Extract the (X, Y) coordinate from the center of the cell holding the provided text.  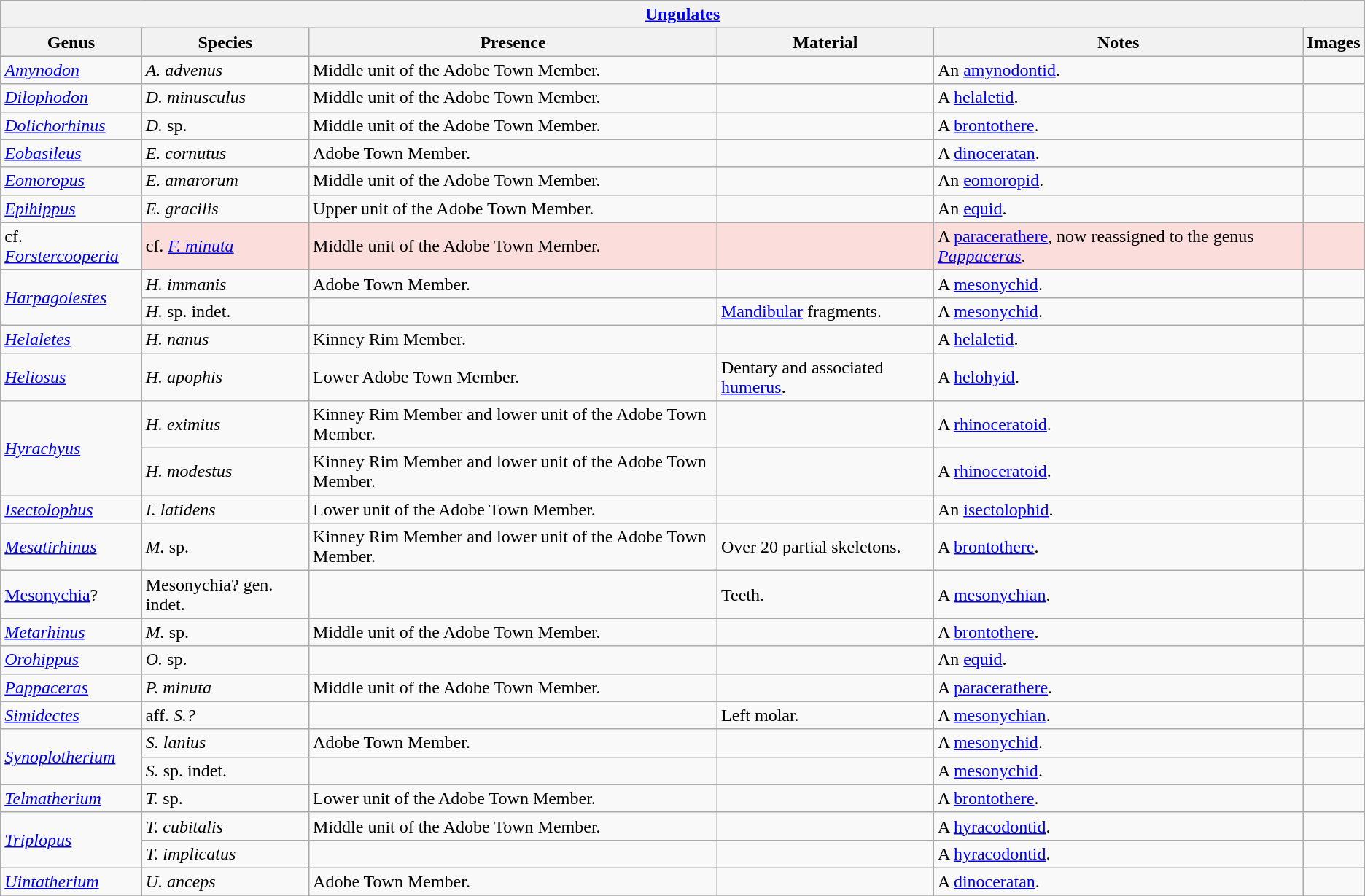
T. sp. (225, 798)
Helaletes (71, 339)
Material (825, 42)
cf. Forstercooperia (71, 246)
Mesonychia? gen. indet. (225, 595)
E. gracilis (225, 209)
Mesonychia? (71, 595)
Images (1334, 42)
E. cornutus (225, 153)
A paracerathere. (1118, 687)
Synoplotherium (71, 757)
H. apophis (225, 376)
Eobasileus (71, 153)
Notes (1118, 42)
D. sp. (225, 125)
S. lanius (225, 743)
H. nanus (225, 339)
A helohyid. (1118, 376)
Presence (513, 42)
Eomoropus (71, 181)
Telmatherium (71, 798)
E. amarorum (225, 181)
Upper unit of the Adobe Town Member. (513, 209)
Harpagolestes (71, 297)
Kinney Rim Member. (513, 339)
Left molar. (825, 715)
Heliosus (71, 376)
Dilophodon (71, 98)
Lower Adobe Town Member. (513, 376)
Epihippus (71, 209)
Mandibular fragments. (825, 311)
D. minusculus (225, 98)
T. cubitalis (225, 826)
S. sp. indet. (225, 771)
An isectolophid. (1118, 510)
Triplopus (71, 840)
P. minuta (225, 687)
Pappaceras (71, 687)
Dentary and associated humerus. (825, 376)
H. modestus (225, 472)
Species (225, 42)
H. immanis (225, 284)
Simidectes (71, 715)
Teeth. (825, 595)
cf. F. minuta (225, 246)
H. eximius (225, 424)
aff. S.? (225, 715)
Over 20 partial skeletons. (825, 547)
Hyrachyus (71, 448)
O. sp. (225, 660)
Metarhinus (71, 632)
Isectolophus (71, 510)
An amynodontid. (1118, 70)
A paracerathere, now reassigned to the genus Pappaceras. (1118, 246)
Amynodon (71, 70)
Orohippus (71, 660)
Ungulates (682, 15)
An eomoropid. (1118, 181)
U. anceps (225, 881)
Mesatirhinus (71, 547)
Genus (71, 42)
Dolichorhinus (71, 125)
T. implicatus (225, 854)
I. latidens (225, 510)
A. advenus (225, 70)
H. sp. indet. (225, 311)
Uintatherium (71, 881)
